Determine the (X, Y) coordinate at the center of the cell enclosing the given text.  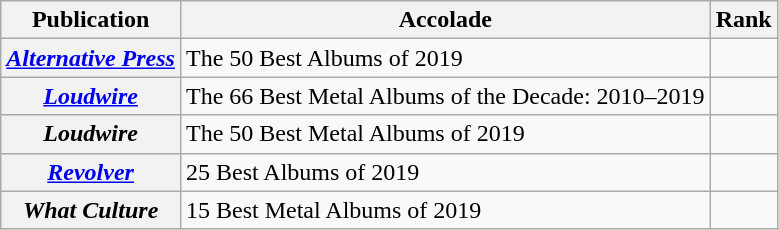
Alternative Press (91, 58)
15 Best Metal Albums of 2019 (445, 210)
25 Best Albums of 2019 (445, 172)
The 66 Best Metal Albums of the Decade: 2010–2019 (445, 96)
Publication (91, 20)
Revolver (91, 172)
What Culture (91, 210)
The 50 Best Albums of 2019 (445, 58)
The 50 Best Metal Albums of 2019 (445, 134)
Accolade (445, 20)
Rank (744, 20)
